Return (X, Y) of the center of cell containing provided text 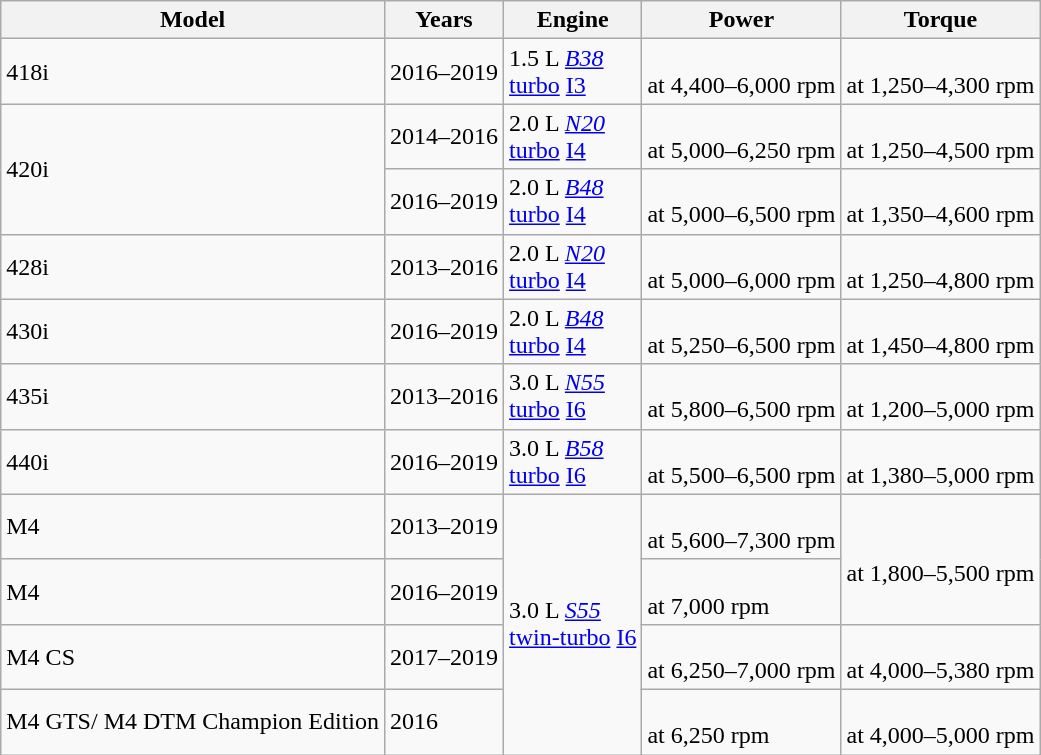
at 5,800–6,500 rpm (742, 396)
at 1,250–4,500 rpm (940, 136)
2016 (444, 722)
435i (193, 396)
at 4,000–5,000 rpm (940, 722)
at 5,600–7,300 rpm (742, 526)
at 1,250–4,300 rpm (940, 72)
2014–2016 (444, 136)
at 1,450–4,800 rpm (940, 332)
at 1,250–4,800 rpm (940, 266)
at 1,350–4,600 rpm (940, 202)
M4 GTS/ M4 DTM Champion Edition (193, 722)
3.0 L N55 turbo I6 (573, 396)
M4 CS (193, 656)
Model (193, 20)
3.0 L S55 twin-turbo I6 (573, 624)
at 4,000–5,380 rpm (940, 656)
at 1,800–5,500 rpm (940, 559)
at 6,250 rpm (742, 722)
428i (193, 266)
2017–2019 (444, 656)
at 1,380–5,000 rpm (940, 462)
Torque (940, 20)
418i (193, 72)
Engine (573, 20)
at 5,000–6,000 rpm (742, 266)
at 6,250–7,000 rpm (742, 656)
2013–2019 (444, 526)
3.0 L B58 turbo I6 (573, 462)
Power (742, 20)
1.5 L B38 turbo I3 (573, 72)
420i (193, 169)
430i (193, 332)
at 7,000 rpm (742, 592)
at 5,500–6,500 rpm (742, 462)
at 1,200–5,000 rpm (940, 396)
at 5,000–6,250 rpm (742, 136)
Years (444, 20)
at 5,250–6,500 rpm (742, 332)
at 5,000–6,500 rpm (742, 202)
440i (193, 462)
at 4,400–6,000 rpm (742, 72)
